Scan for the cell matching the given text and deliver its (X, Y) coordinate at center. 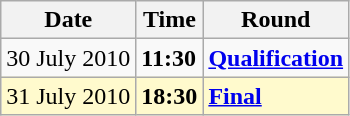
31 July 2010 (68, 96)
11:30 (170, 58)
Time (170, 20)
Qualification (276, 58)
18:30 (170, 96)
Round (276, 20)
Date (68, 20)
Final (276, 96)
30 July 2010 (68, 58)
